Search for the cell housing the specified text and yield its (x, y) center coordinate. 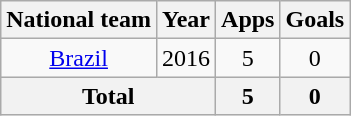
2016 (186, 58)
National team (79, 20)
Year (186, 20)
Goals (315, 20)
Brazil (79, 58)
Total (108, 96)
Apps (248, 20)
